Extract the [x, y] coordinate from the center of the cell holding the provided text.  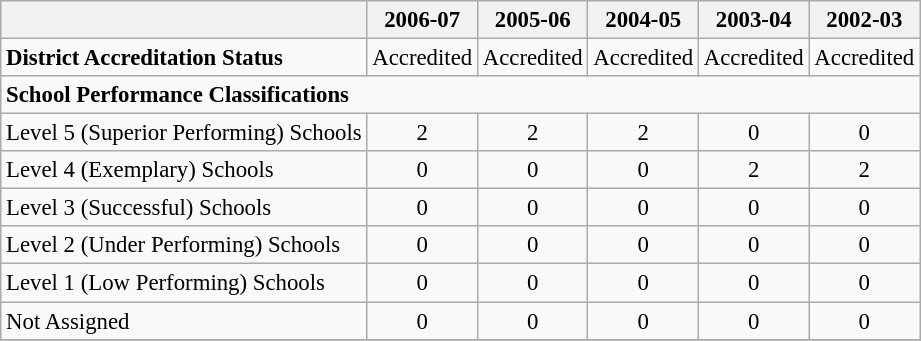
2004-05 [644, 20]
Level 5 (Superior Performing) Schools [184, 133]
2006-07 [422, 20]
2005-06 [532, 20]
Level 1 (Low Performing) Schools [184, 283]
Level 4 (Exemplary) Schools [184, 170]
Level 3 (Successful) Schools [184, 208]
School Performance Classifications [460, 95]
Not Assigned [184, 321]
2002-03 [864, 20]
Level 2 (Under Performing) Schools [184, 245]
District Accreditation Status [184, 58]
2003-04 [754, 20]
